For the text-containing cell, return its midpoint in (x, y) coordinate format. 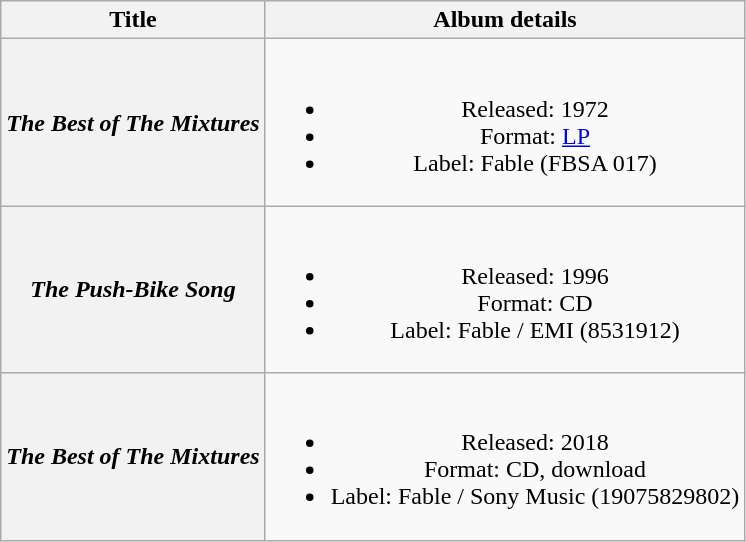
Title (133, 20)
Released: 1972Format: LPLabel: Fable (FBSA 017) (505, 122)
Album details (505, 20)
Released: 1996Format: CDLabel: Fable / EMI (8531912) (505, 290)
Released: 2018Format: CD, downloadLabel: Fable / Sony Music (19075829802) (505, 456)
The Push-Bike Song (133, 290)
